Detect which cell encompasses the target text, then output its (X, Y) center coordinate. 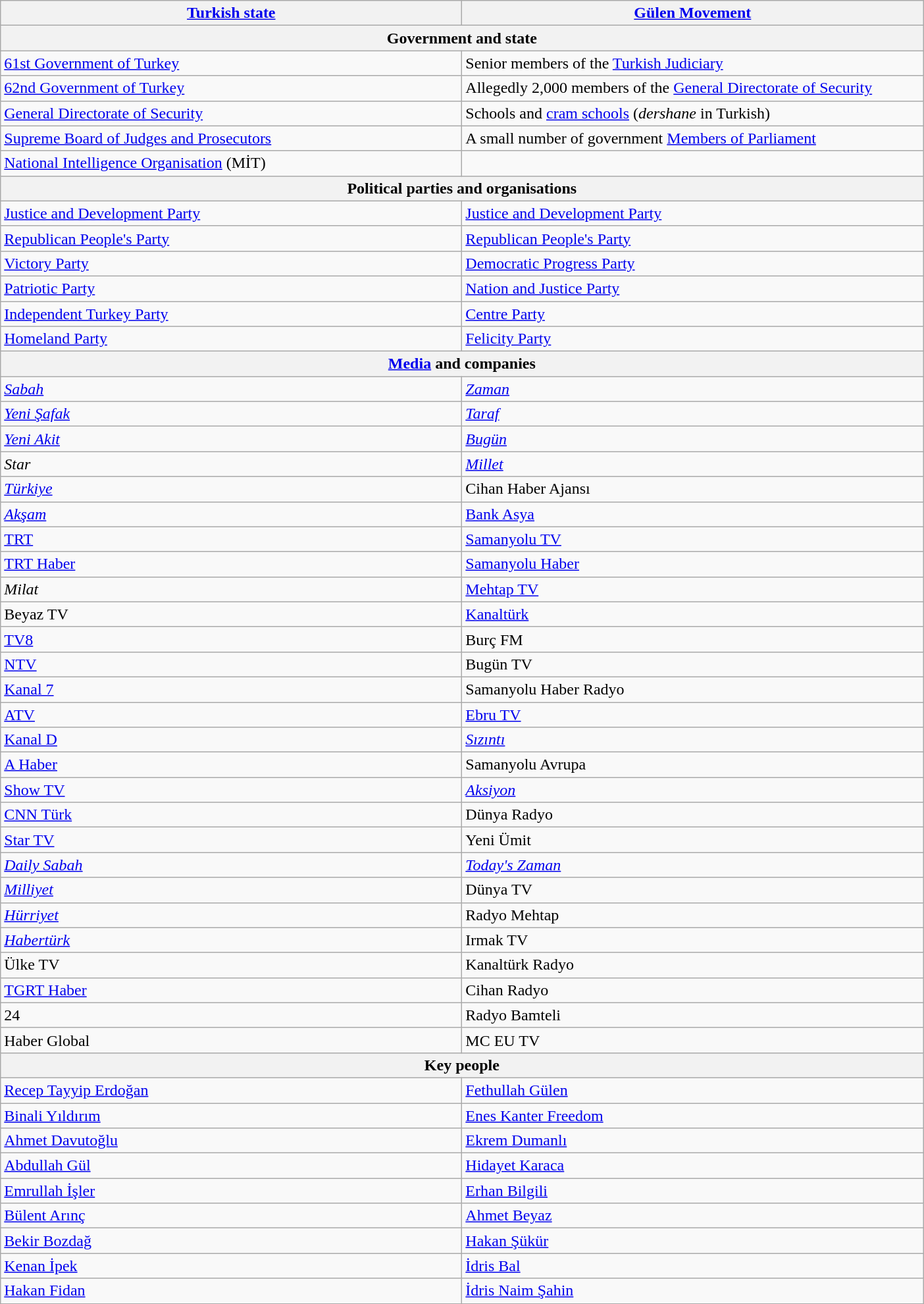
Sızıntı (692, 740)
Kanal 7 (232, 689)
A Haber (232, 765)
TRT Haber (232, 564)
Hakan Fidan (232, 1291)
62nd Government of Turkey (232, 88)
Radyo Mehtap (692, 915)
Star (232, 464)
Hidayet Karaca (692, 1166)
Zaman (692, 389)
ATV (232, 714)
Sabah (232, 389)
Ahmet Beyaz (692, 1216)
Ebru TV (692, 714)
Turkish state (232, 13)
Daily Sabah (232, 865)
Samanyolu Haber Radyo (692, 689)
Milliyet (232, 890)
MC EU TV (692, 1040)
Ülke TV (232, 965)
Centre Party (692, 314)
Hürriyet (232, 915)
Senior members of the Turkish Judiciary (692, 63)
Dünya TV (692, 890)
Binali Yıldırım (232, 1116)
Allegedly 2,000 members of the General Directorate of Security (692, 88)
Samanyolu Haber (692, 564)
Emrullah İşler (232, 1191)
Media and companies (462, 364)
Aksiyon (692, 790)
Patriotic Party (232, 288)
Independent Turkey Party (232, 314)
24 (232, 1015)
Abdullah Gül (232, 1166)
Akşam (232, 514)
Millet (692, 464)
Enes Kanter Freedom (692, 1116)
Beyaz TV (232, 614)
Schools and cram schools (dershane in Turkish) (692, 113)
CNN Türk (232, 815)
Haber Global (232, 1040)
Yeni Şafak (232, 414)
Felicity Party (692, 339)
Yeni Akit (232, 439)
Government and state (462, 38)
Bülent Arınç (232, 1216)
Erhan Bilgili (692, 1191)
Burç FM (692, 639)
Kanal D (232, 740)
TV8 (232, 639)
TGRT Haber (232, 990)
Bank Asya (692, 514)
National Intelligence Organisation (MİT) (232, 163)
NTV (232, 664)
Bekir Bozdağ (232, 1241)
Samanyolu Avrupa (692, 765)
Irmak TV (692, 940)
Political parties and organisations (462, 188)
Democratic Progress Party (692, 263)
Star TV (232, 840)
Taraf (692, 414)
Samanyolu TV (692, 539)
Key people (462, 1065)
İdris Bal (692, 1266)
Bugün (692, 439)
Kanaltürk Radyo (692, 965)
A small number of government Members of Parliament (692, 138)
Today's Zaman (692, 865)
Supreme Board of Judges and Prosecutors (232, 138)
Mehtap TV (692, 589)
Kanaltürk (692, 614)
Bugün TV (692, 664)
Ekrem Dumanlı (692, 1141)
Cihan Radyo (692, 990)
Dünya Radyo (692, 815)
Habertürk (232, 940)
İdris Naim Şahin (692, 1291)
Kenan İpek (232, 1266)
Milat (232, 589)
Hakan Şükür (692, 1241)
Ahmet Davutoğlu (232, 1141)
Show TV (232, 790)
TRT (232, 539)
General Directorate of Security (232, 113)
Türkiye (232, 489)
Fethullah Gülen (692, 1090)
Victory Party (232, 263)
Radyo Bamteli (692, 1015)
Cihan Haber Ajansı (692, 489)
Recep Tayyip Erdoğan (232, 1090)
Gülen Movement (692, 13)
Nation and Justice Party (692, 288)
Homeland Party (232, 339)
61st Government of Turkey (232, 63)
Yeni Ümit (692, 840)
